Provide the [x, y] coordinate of the cell's center where the given text is located.  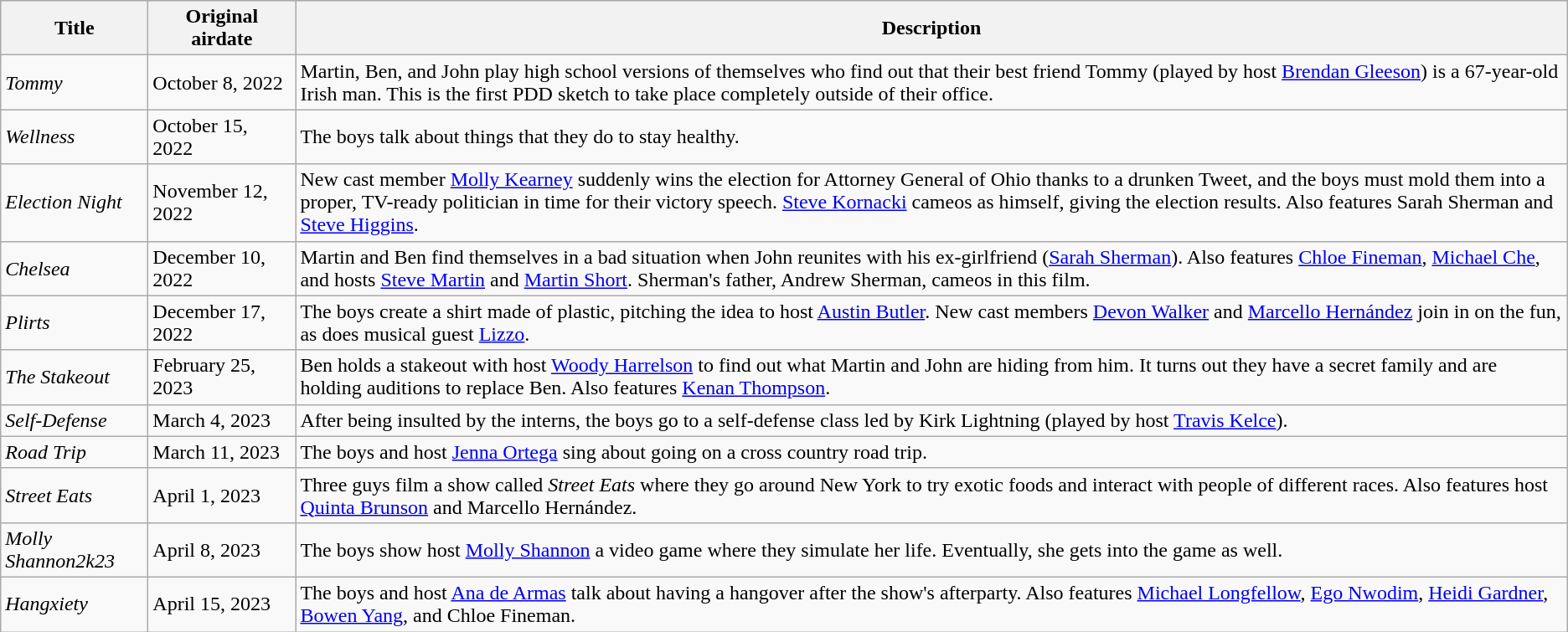
April 15, 2023 [222, 604]
The boys and host Jenna Ortega sing about going on a cross country road trip. [931, 452]
The Stakeout [75, 377]
Chelsea [75, 268]
April 8, 2023 [222, 549]
The boys show host Molly Shannon a video game where they simulate her life. Eventually, she gets into the game as well. [931, 549]
After being insulted by the interns, the boys go to a self-defense class led by Kirk Lightning (played by host Travis Kelce). [931, 420]
Road Trip [75, 452]
November 12, 2022 [222, 203]
February 25, 2023 [222, 377]
April 1, 2023 [222, 496]
Molly Shannon2k23 [75, 549]
October 15, 2022 [222, 137]
Title [75, 28]
Tommy [75, 82]
March 4, 2023 [222, 420]
December 10, 2022 [222, 268]
Original airdate [222, 28]
December 17, 2022 [222, 323]
October 8, 2022 [222, 82]
Wellness [75, 137]
The boys talk about things that they do to stay healthy. [931, 137]
March 11, 2023 [222, 452]
Election Night [75, 203]
Plirts [75, 323]
Hangxiety [75, 604]
Street Eats [75, 496]
Self-Defense [75, 420]
Description [931, 28]
